Return (x, y) of the center of cell containing provided text 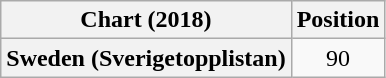
90 (338, 58)
Position (338, 20)
Chart (2018) (146, 20)
Sweden (Sverigetopplistan) (146, 58)
